Find where the given text appears and provide that cell's center as [x, y] coordinate. 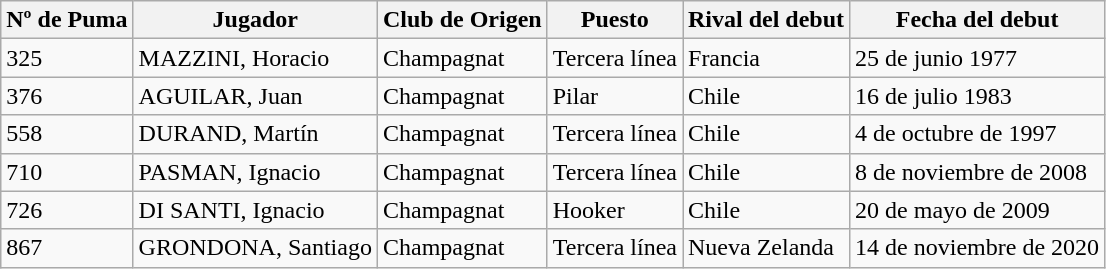
8 de noviembre de 2008 [978, 172]
Hooker [614, 210]
4 de octubre de 1997 [978, 134]
MAZZINI, Horacio [255, 58]
Fecha del debut [978, 20]
Nueva Zelanda [766, 248]
14 de noviembre de 2020 [978, 248]
Pilar [614, 96]
726 [67, 210]
Jugador [255, 20]
Nº de Puma [67, 20]
20 de mayo de 2009 [978, 210]
DURAND, Martín [255, 134]
AGUILAR, Juan [255, 96]
DI SANTI, Ignacio [255, 210]
25 de junio 1977 [978, 58]
GRONDONA, Santiago [255, 248]
867 [67, 248]
16 de julio 1983 [978, 96]
Club de Origen [462, 20]
325 [67, 58]
558 [67, 134]
Rival del debut [766, 20]
376 [67, 96]
Francia [766, 58]
Puesto [614, 20]
PASMAN, Ignacio [255, 172]
710 [67, 172]
